Pinpoint the cell where the given text exists, returning its [x, y] midpoint coordinate. 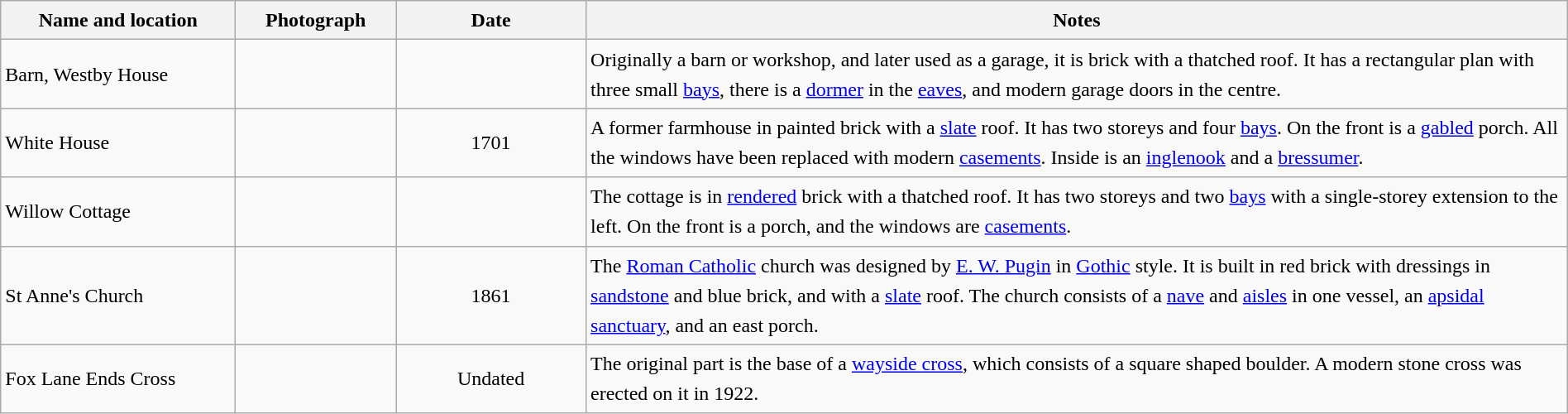
Willow Cottage [118, 212]
Photograph [316, 20]
Undated [491, 379]
Notes [1077, 20]
Name and location [118, 20]
1861 [491, 295]
The original part is the base of a wayside cross, which consists of a square shaped boulder. A modern stone cross was erected on it in 1922. [1077, 379]
Date [491, 20]
White House [118, 142]
Barn, Westby House [118, 75]
1701 [491, 142]
St Anne's Church [118, 295]
Fox Lane Ends Cross [118, 379]
